Capture the cell that displays the provided text and extract its (x, y) central coordinate. 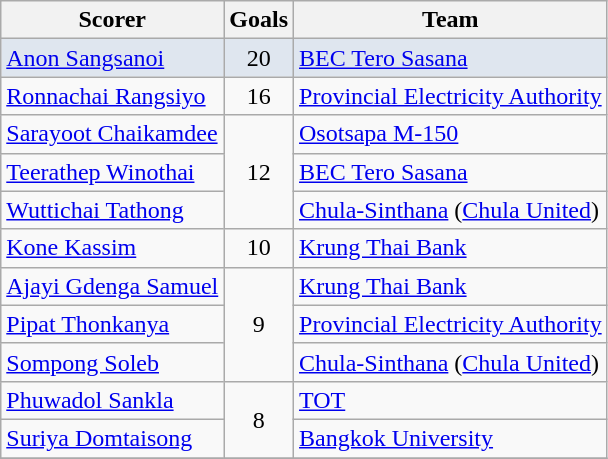
Ronnachai Rangsiyo (112, 96)
Sarayoot Chaikamdee (112, 134)
Anon Sangsanoi (112, 58)
Teerathep Winothai (112, 172)
Team (451, 20)
8 (259, 419)
Bangkok University (451, 438)
Goals (259, 20)
Phuwadol Sankla (112, 400)
Wuttichai Tathong (112, 210)
9 (259, 324)
16 (259, 96)
Osotsapa M-150 (451, 134)
Suriya Domtaisong (112, 438)
12 (259, 172)
Sompong Soleb (112, 362)
TOT (451, 400)
10 (259, 248)
Pipat Thonkanya (112, 324)
Scorer (112, 20)
Kone Kassim (112, 248)
20 (259, 58)
Ajayi Gdenga Samuel (112, 286)
